For the text-containing cell, return its midpoint in [x, y] coordinate format. 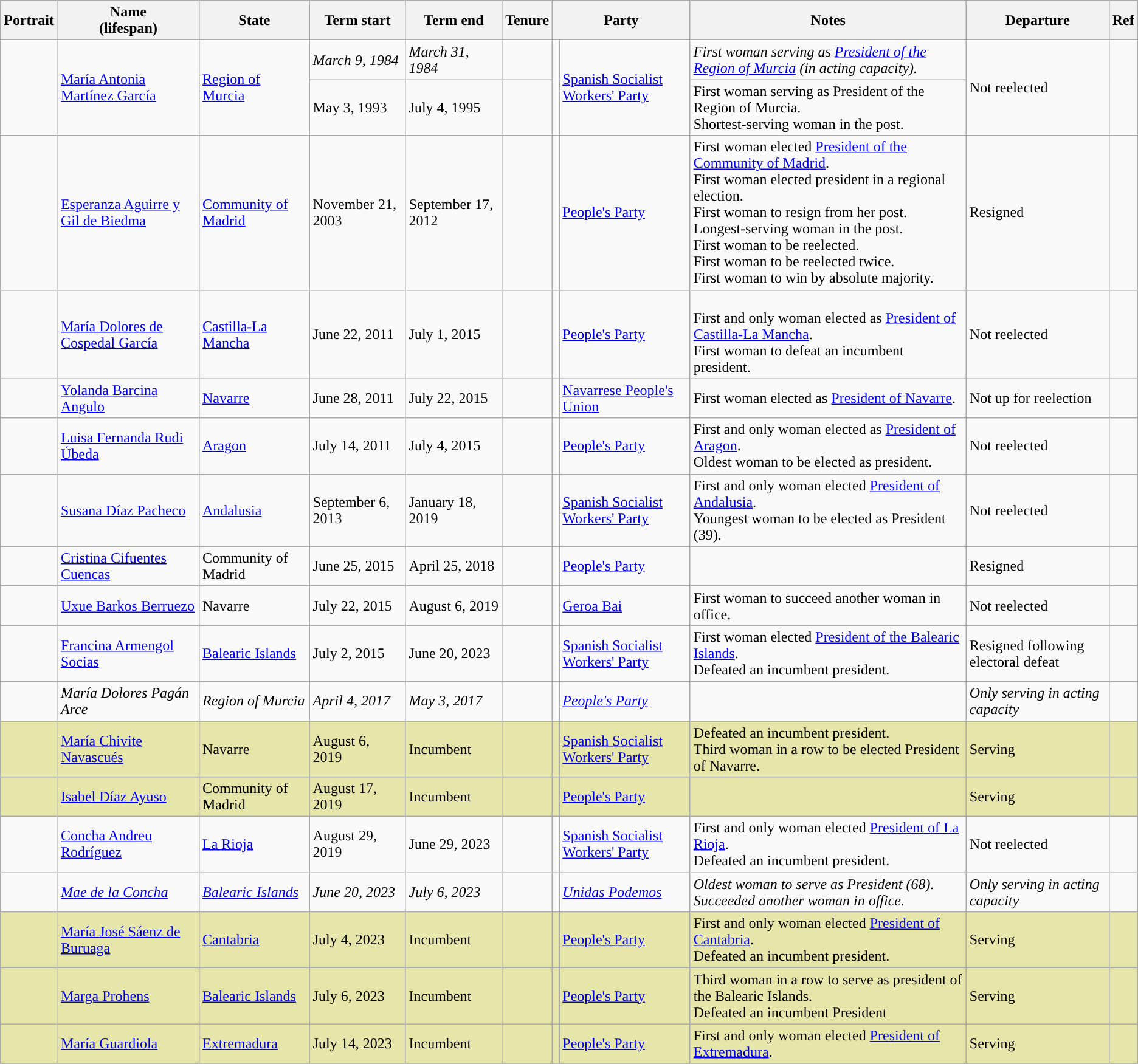
Party [621, 21]
First and only woman elected President of Andalusia.Youngest woman to be elected as President (39). [828, 510]
First and only woman elected as President of Castilla-La Mancha.First woman to defeat an incumbent president. [828, 334]
July 14, 2011 [357, 446]
April 4, 2017 [357, 701]
May 3, 2017 [453, 701]
Unidas Podemos [625, 892]
Extremadura [254, 1044]
Term end [453, 21]
Andalusia [254, 510]
July 14, 2023 [357, 1044]
First and only woman elected President of Extremadura. [828, 1044]
State [254, 21]
June 25, 2015 [357, 566]
Oldest woman to serve as President (68).Succeeded another woman in office. [828, 892]
July 4, 2015 [453, 446]
First woman elected as President of Navarre. [828, 399]
Isabel Díaz Ayuso [128, 797]
María Guardiola [128, 1044]
Susana Díaz Pacheco [128, 510]
March 31, 1984 [453, 60]
La Rioja [254, 845]
June 22, 2011 [357, 334]
July 2, 2015 [357, 653]
Concha Andreu Rodríguez [128, 845]
July 4, 1995 [453, 108]
Defeated an incumbent president.Third woman in a row to be elected President of Navarre. [828, 749]
November 21, 2003 [357, 213]
September 6, 2013 [357, 510]
Aragon [254, 446]
March 9, 1984 [357, 60]
Marga Prohens [128, 996]
June 28, 2011 [357, 399]
First woman serving as President of the Region of Murcia.Shortest-serving woman in the post. [828, 108]
First woman to succeed another woman in office. [828, 605]
April 25, 2018 [453, 566]
First and only woman elected President of La Rioja.Defeated an incumbent president. [828, 845]
August 29, 2019 [357, 845]
María Antonia Martínez García [128, 88]
Term start [357, 21]
Notes [828, 21]
Luisa Fernanda Rudi Úbeda [128, 446]
September 17, 2012 [453, 213]
July 4, 2023 [357, 940]
January 18, 2019 [453, 510]
June 29, 2023 [453, 845]
Mae de la Concha [128, 892]
First woman serving as President of the Region of Murcia (in acting capacity). [828, 60]
Castilla-La Mancha [254, 334]
Tenure [528, 21]
Ref [1123, 21]
Name(lifespan) [128, 21]
August 17, 2019 [357, 797]
Esperanza Aguirre y Gil de Biedma [128, 213]
María Dolores de Cospedal García [128, 334]
Francina Armengol Socias [128, 653]
Third woman in a row to serve as president of the Balearic Islands.Defeated an incumbent President [828, 996]
Resigned following electoral defeat [1037, 653]
Portrait [29, 21]
Geroa Bai [625, 605]
María Chivite Navascués [128, 749]
Cantabria [254, 940]
May 3, 1993 [357, 108]
Cristina Cifuentes Cuencas [128, 566]
July 1, 2015 [453, 334]
María Dolores Pagán Arce [128, 701]
First woman elected President of the Balearic Islands.Defeated an incumbent president. [828, 653]
María José Sáenz de Buruaga [128, 940]
Not up for reelection [1037, 399]
Departure [1037, 21]
First and only woman elected President of Cantabria.Defeated an incumbent president. [828, 940]
Yolanda Barcina Angulo [128, 399]
Uxue Barkos Berruezo [128, 605]
Navarrese People's Union [625, 399]
First and only woman elected as President of Aragon.Oldest woman to be elected as president. [828, 446]
